Scan for the cell matching the given text and deliver its (X, Y) coordinate at center. 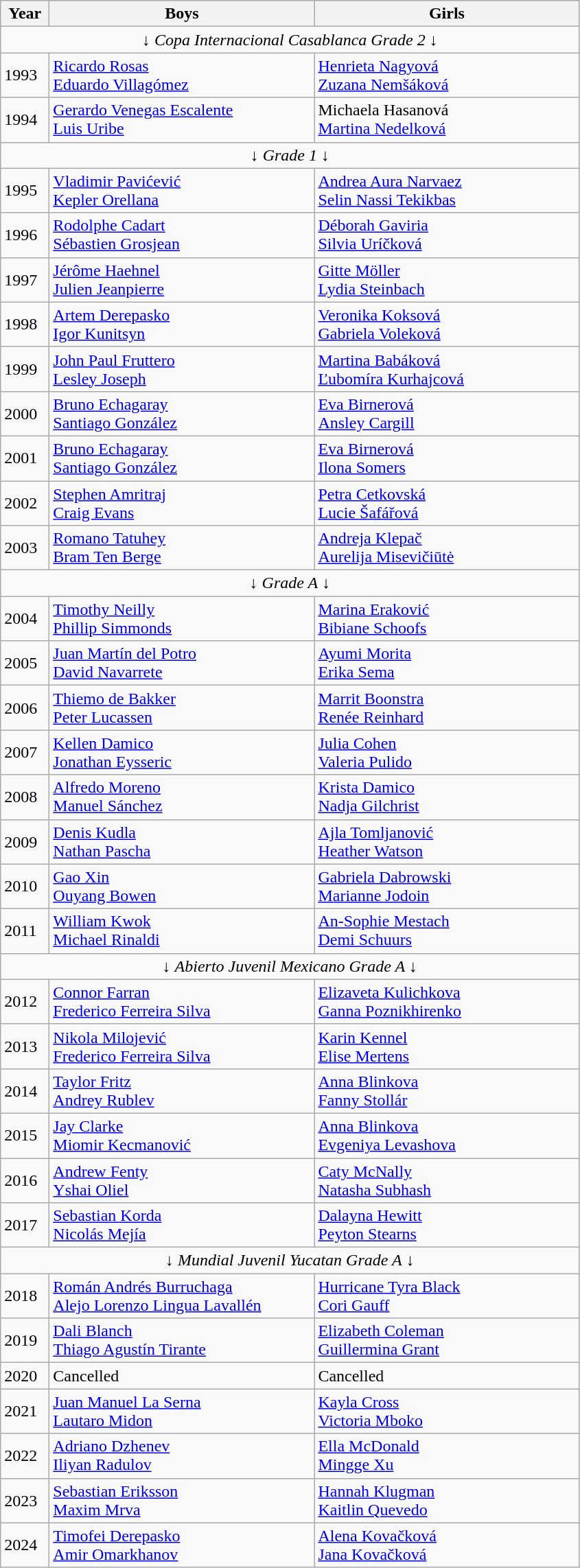
Juan Manuel La Serna Lautaro Midon (182, 1411)
Romano Tatuhey Bram Ten Berge (182, 548)
Andrew Fenty Yshai Oliel (182, 1180)
1996 (25, 235)
↓ Grade 1 ↓ (290, 155)
1999 (25, 369)
2002 (25, 502)
2001 (25, 458)
Veronika Koksová Gabriela Voleková (447, 324)
2019 (25, 1341)
Ajla Tomljanović Heather Watson (447, 841)
2021 (25, 1411)
Juan Martín del Potro David Navarrete (182, 663)
Jay Clarke Miomir Kecmanović (182, 1135)
Déborah Gaviria Silvia Uríčková (447, 235)
Artem Derepasko Igor Kunitsyn (182, 324)
Petra Cetkovská Lucie Šafářová (447, 502)
Thiemo de Bakker Peter Lucassen (182, 708)
2017 (25, 1226)
2006 (25, 708)
Anna Blinkova Evgeniya Levashova (447, 1135)
Andrea Aura Narvaez Selin Nassi Tekikbas (447, 191)
2011 (25, 931)
Román Andrés Burruchaga Alejo Lorenzo Lingua Lavallén (182, 1296)
2015 (25, 1135)
Julia Cohen Valeria Pulido (447, 752)
1998 (25, 324)
Marina Eraković Bibiane Schoofs (447, 619)
Taylor Fritz Andrey Rublev (182, 1091)
Year (25, 14)
Kellen Damico Jonathan Eysseric (182, 752)
Gitte Möller Lydia Steinbach (447, 280)
Ricardo Rosas Eduardo Villagómez (182, 75)
Girls (447, 14)
1993 (25, 75)
2009 (25, 841)
2016 (25, 1180)
Boys (182, 14)
Andreja Klepač Aurelija Misevičiūtė (447, 548)
Jérôme Haehnel Julien Jeanpierre (182, 280)
Gerardo Venegas Escalente Luis Uribe (182, 119)
Denis Kudla Nathan Pascha (182, 841)
Ayumi Morita Erika Sema (447, 663)
2008 (25, 797)
Gao Xin Ouyang Bowen (182, 887)
Martina Babáková Ľubomíra Kurhajcová (447, 369)
Adriano Dzhenev Iliyan Radulov (182, 1456)
Henrieta Nagyová Zuzana Nemšáková (447, 75)
↓ Copa Internacional Casablanca Grade 2 ↓ (290, 40)
An-Sophie Mestach Demi Schuurs (447, 931)
2012 (25, 1002)
William Kwok Michael Rinaldi (182, 931)
↓ Mundial Juvenil Yucatan Grade A ↓ (290, 1261)
John Paul Fruttero Lesley Joseph (182, 369)
Kayla Cross Victoria Mboko (447, 1411)
2007 (25, 752)
Gabriela Dabrowski Marianne Jodoin (447, 887)
Nikola Milojević Frederico Ferreira Silva (182, 1046)
↓ Abierto Juvenil Mexicano Grade A ↓ (290, 966)
Caty McNally Natasha Subhash (447, 1180)
Connor Farran Frederico Ferreira Silva (182, 1002)
Timofei Derepasko Amir Omarkhanov (182, 1545)
Hannah Klugman Kaitlin Quevedo (447, 1500)
Anna Blinkova Fanny Stollár (447, 1091)
2003 (25, 548)
2020 (25, 1376)
Eva Birnerová Ilona Somers (447, 458)
2018 (25, 1296)
Stephen Amritraj Craig Evans (182, 502)
2005 (25, 663)
Timothy Neilly Phillip Simmonds (182, 619)
2023 (25, 1500)
2022 (25, 1456)
Elizaveta Kulichkova Ganna Poznikhirenko (447, 1002)
Ella McDonald Mingge Xu (447, 1456)
Eva Birnerová Ansley Cargill (447, 413)
1997 (25, 280)
2013 (25, 1046)
Alfredo Moreno Manuel Sánchez (182, 797)
Dalayna Hewitt Peyton Stearns (447, 1226)
Vladimir Pavićević Kepler Orellana (182, 191)
Dali Blanch Thiago Agustín Tirante (182, 1341)
2014 (25, 1091)
2010 (25, 887)
Michaela Hasanová Martina Nedelková (447, 119)
Rodolphe Cadart Sébastien Grosjean (182, 235)
Sebastian Eriksson Maxim Mrva (182, 1500)
2024 (25, 1545)
Elizabeth Coleman Guillermina Grant (447, 1341)
Alena Kovačková Jana Kovačková (447, 1545)
Sebastian Korda Nicolás Mejía (182, 1226)
↓ Grade A ↓ (290, 583)
1994 (25, 119)
Krista Damico Nadja Gilchrist (447, 797)
2000 (25, 413)
Karin Kennel Elise Mertens (447, 1046)
Hurricane Tyra Black Cori Gauff (447, 1296)
1995 (25, 191)
2004 (25, 619)
Marrit Boonstra Renée Reinhard (447, 708)
